Detect which cell encompasses the target text, then output its [X, Y] center coordinate. 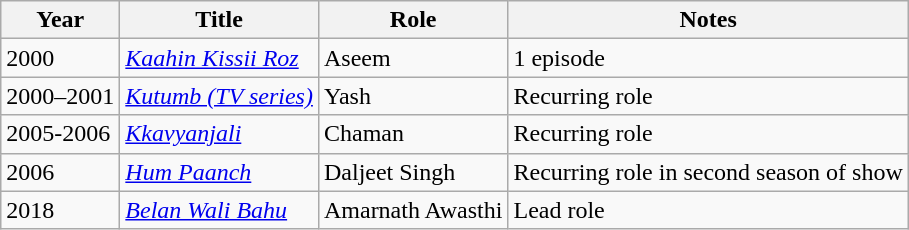
Amarnath Awasthi [412, 210]
Kutumb (TV series) [220, 96]
Title [220, 20]
Year [60, 20]
Notes [708, 20]
2000 [60, 58]
2006 [60, 172]
Kkavyanjali [220, 134]
Chaman [412, 134]
Yash [412, 96]
Aseem [412, 58]
1 episode [708, 58]
Daljeet Singh [412, 172]
Recurring role in second season of show [708, 172]
Hum Paanch [220, 172]
Role [412, 20]
2018 [60, 210]
Belan Wali Bahu [220, 210]
2005-2006 [60, 134]
Lead role [708, 210]
2000–2001 [60, 96]
Kaahin Kissii Roz [220, 58]
